Return [x, y] of the center of cell containing provided text 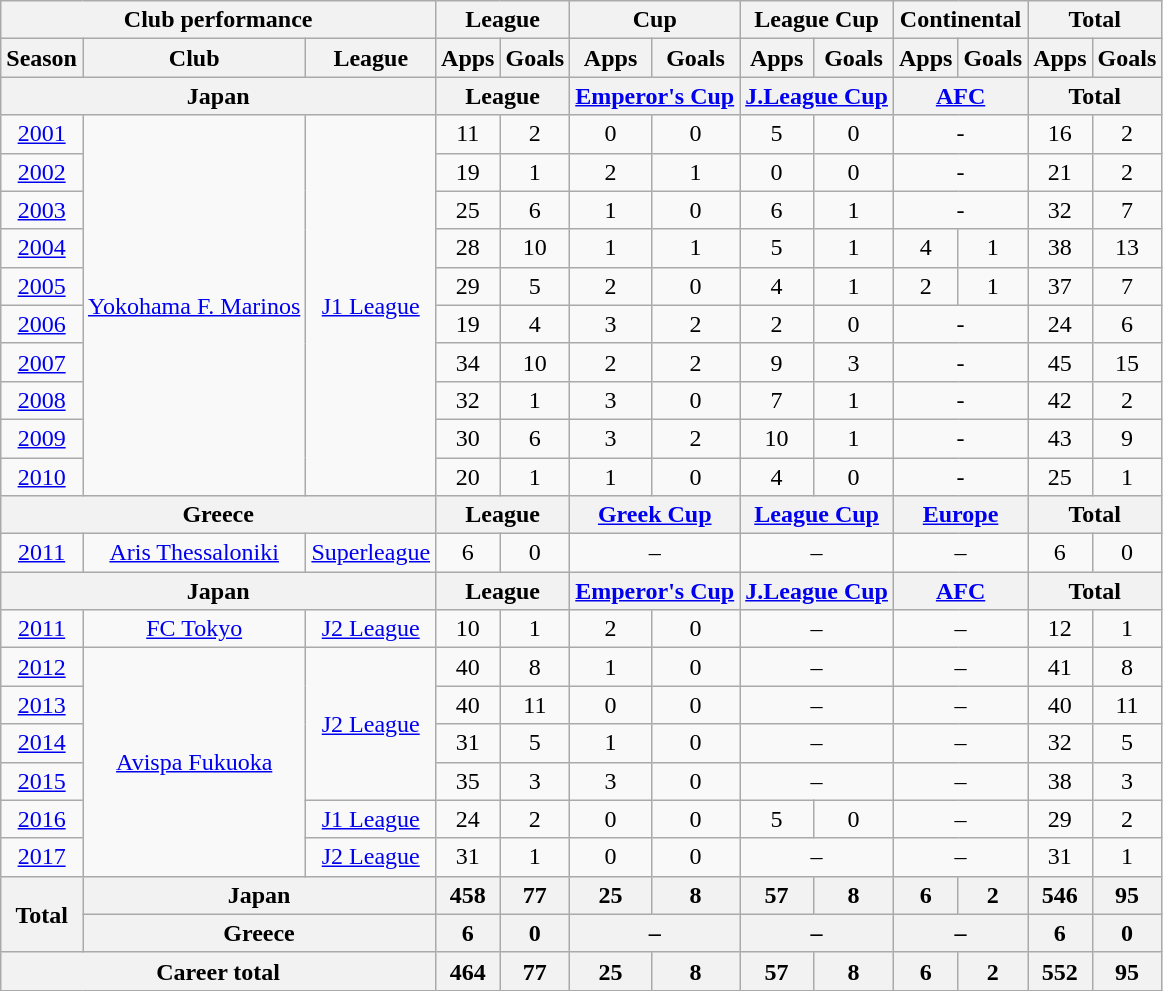
2007 [42, 362]
43 [1060, 438]
Season [42, 58]
Superleague [371, 553]
20 [468, 477]
2006 [42, 324]
FC Tokyo [194, 629]
30 [468, 438]
Continental [960, 20]
Club performance [218, 20]
2015 [42, 781]
2003 [42, 210]
45 [1060, 362]
2014 [42, 743]
Career total [218, 971]
37 [1060, 286]
Cup [655, 20]
Aris Thessaloniki [194, 553]
Europe [960, 515]
15 [1127, 362]
16 [1060, 134]
42 [1060, 400]
2008 [42, 400]
2002 [42, 172]
2005 [42, 286]
41 [1060, 667]
552 [1060, 971]
Avispa Fukuoka [194, 762]
464 [468, 971]
Club [194, 58]
Greek Cup [655, 515]
28 [468, 248]
2016 [42, 819]
34 [468, 362]
2017 [42, 857]
2009 [42, 438]
13 [1127, 248]
21 [1060, 172]
2013 [42, 705]
546 [1060, 895]
2001 [42, 134]
2004 [42, 248]
12 [1060, 629]
Yokohama F. Marinos [194, 306]
2012 [42, 667]
35 [468, 781]
2010 [42, 477]
458 [468, 895]
